Return the [x, y] coordinate for the center point of the cell that contains the specified text.  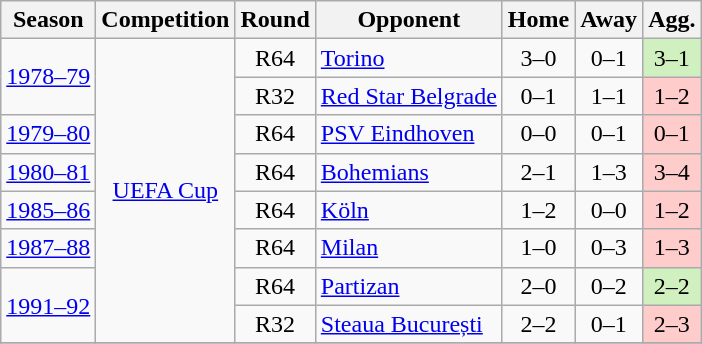
2–3 [672, 324]
Partizan [408, 286]
1985–86 [48, 210]
3–4 [672, 172]
Round [275, 20]
Red Star Belgrade [408, 96]
3–0 [538, 58]
Competition [166, 20]
Agg. [672, 20]
Opponent [408, 20]
1980–81 [48, 172]
1987–88 [48, 248]
0–2 [609, 286]
PSV Eindhoven [408, 134]
Bohemians [408, 172]
Milan [408, 248]
UEFA Cup [166, 191]
Torino [408, 58]
2–1 [538, 172]
Köln [408, 210]
0–3 [609, 248]
Season [48, 20]
Home [538, 20]
2–0 [538, 286]
1–0 [538, 248]
1–1 [609, 96]
1978–79 [48, 77]
Away [609, 20]
Steaua București [408, 324]
3–1 [672, 58]
1979–80 [48, 134]
1991–92 [48, 305]
